Locate the cell with the specified text and output its (X, Y) center coordinate. 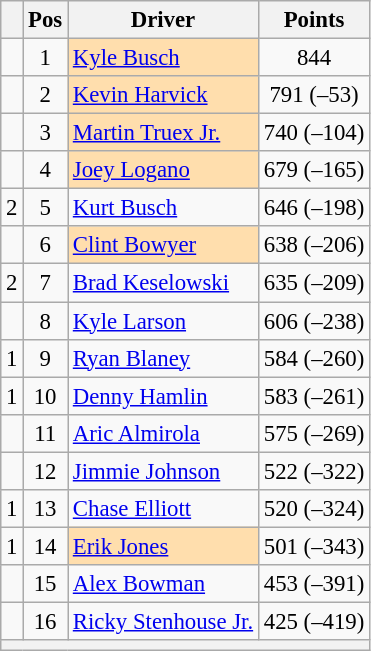
522 (–322) (314, 471)
Kurt Busch (164, 208)
Kyle Larson (164, 321)
Brad Keselowski (164, 283)
740 (–104) (314, 133)
638 (–206) (314, 245)
635 (–209) (314, 283)
501 (–343) (314, 546)
14 (46, 546)
Ricky Stenhouse Jr. (164, 621)
8 (46, 321)
Joey Logano (164, 170)
6 (46, 245)
Ryan Blaney (164, 358)
16 (46, 621)
Clint Bowyer (164, 245)
Driver (164, 20)
520 (–324) (314, 509)
575 (–269) (314, 433)
Aric Almirola (164, 433)
11 (46, 433)
13 (46, 509)
Erik Jones (164, 546)
Alex Bowman (164, 584)
10 (46, 396)
584 (–260) (314, 358)
453 (–391) (314, 584)
Kyle Busch (164, 58)
Martin Truex Jr. (164, 133)
606 (–238) (314, 321)
3 (46, 133)
Chase Elliott (164, 509)
646 (–198) (314, 208)
15 (46, 584)
7 (46, 283)
Denny Hamlin (164, 396)
9 (46, 358)
12 (46, 471)
583 (–261) (314, 396)
844 (314, 58)
791 (–53) (314, 95)
Jimmie Johnson (164, 471)
425 (–419) (314, 621)
Pos (46, 20)
679 (–165) (314, 170)
4 (46, 170)
Points (314, 20)
5 (46, 208)
Kevin Harvick (164, 95)
